Scan for the cell matching the given text and deliver its [x, y] coordinate at center. 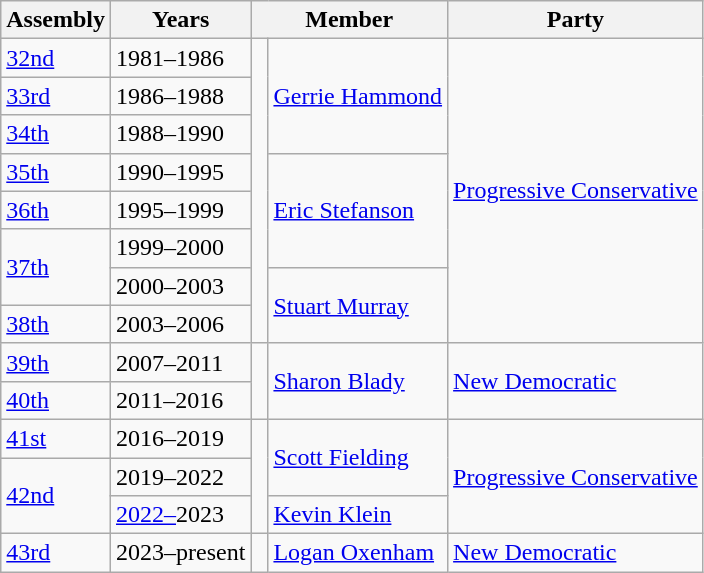
32nd [56, 58]
36th [56, 210]
1988–1990 [180, 134]
40th [56, 400]
Eric Stefanson [358, 210]
42nd [56, 496]
2000–2003 [180, 286]
Years [180, 20]
Scott Fielding [358, 457]
38th [56, 324]
2007–2011 [180, 362]
1990–1995 [180, 172]
Sharon Blady [358, 381]
43rd [56, 553]
Member [350, 20]
2023–present [180, 553]
2019–2022 [180, 477]
Kevin Klein [358, 515]
1999–2000 [180, 248]
2016–2019 [180, 438]
Party [576, 20]
37th [56, 267]
33rd [56, 96]
1986–1988 [180, 96]
35th [56, 172]
Assembly [56, 20]
41st [56, 438]
2011–2016 [180, 400]
2022–2023 [180, 515]
1981–1986 [180, 58]
34th [56, 134]
1995–1999 [180, 210]
Stuart Murray [358, 305]
39th [56, 362]
Logan Oxenham [358, 553]
2003–2006 [180, 324]
Gerrie Hammond [358, 96]
